Extract the (X, Y) coordinate from the center of the cell holding the provided text.  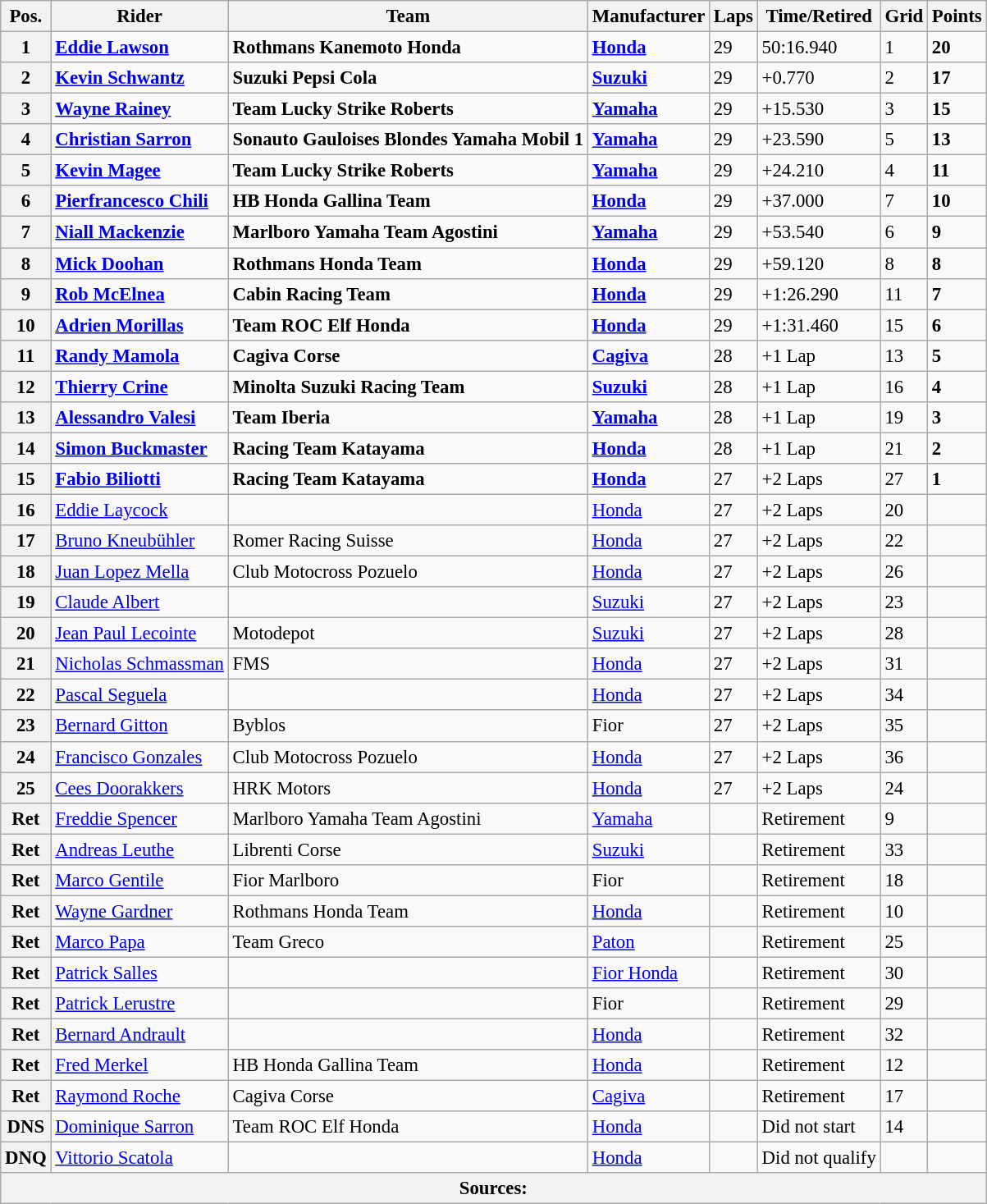
35 (904, 726)
Kevin Schwantz (139, 78)
Minolta Suzuki Racing Team (408, 387)
33 (904, 849)
Dominique Sarron (139, 1127)
Team (408, 16)
+59.120 (819, 263)
Simon Buckmaster (139, 448)
Nicholas Schmassman (139, 664)
+53.540 (819, 232)
+23.590 (819, 140)
Rider (139, 16)
Fior Honda (648, 973)
Bernard Andrault (139, 1035)
Marco Gentile (139, 881)
DNS (26, 1127)
Motodepot (408, 634)
+24.210 (819, 171)
Bruno Kneubühler (139, 541)
Mick Doohan (139, 263)
Eddie Laycock (139, 510)
Points (957, 16)
Kevin Magee (139, 171)
Freddie Spencer (139, 818)
Suzuki Pepsi Cola (408, 78)
Pierfrancesco Chili (139, 201)
+1:31.460 (819, 325)
Francisco Gonzales (139, 757)
+15.530 (819, 109)
Librenti Corse (408, 849)
Pascal Seguela (139, 695)
Wayne Gardner (139, 911)
Rothmans Kanemoto Honda (408, 48)
30 (904, 973)
Grid (904, 16)
Team Iberia (408, 418)
Andreas Leuthe (139, 849)
Thierry Crine (139, 387)
Juan Lopez Mella (139, 572)
Time/Retired (819, 16)
Eddie Lawson (139, 48)
+0.770 (819, 78)
Paton (648, 942)
Byblos (408, 726)
Did not qualify (819, 1158)
32 (904, 1035)
26 (904, 572)
Bernard Gitton (139, 726)
HRK Motors (408, 788)
Alessandro Valesi (139, 418)
Cees Doorakkers (139, 788)
Claude Albert (139, 602)
Pos. (26, 16)
Patrick Lerustre (139, 1004)
Wayne Rainey (139, 109)
Manufacturer (648, 16)
Vittorio Scatola (139, 1158)
Adrien Morillas (139, 325)
36 (904, 757)
Raymond Roche (139, 1096)
Cabin Racing Team (408, 294)
Romer Racing Suisse (408, 541)
Fabio Biliotti (139, 479)
Jean Paul Lecointe (139, 634)
Niall Mackenzie (139, 232)
Laps (733, 16)
Did not start (819, 1127)
Rob McElnea (139, 294)
31 (904, 664)
Randy Mamola (139, 355)
Sonauto Gauloises Blondes Yamaha Mobil 1 (408, 140)
Patrick Salles (139, 973)
+1:26.290 (819, 294)
Fior Marlboro (408, 881)
50:16.940 (819, 48)
+37.000 (819, 201)
Team Greco (408, 942)
DNQ (26, 1158)
FMS (408, 664)
Christian Sarron (139, 140)
Marco Papa (139, 942)
34 (904, 695)
Fred Merkel (139, 1065)
